Identify which cell holds the provided text, then report its (X, Y) central coordinate. 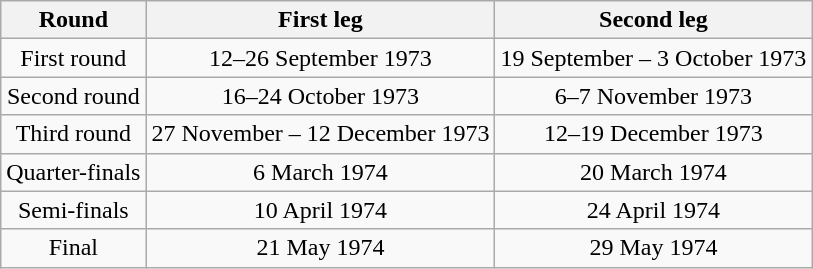
29 May 1974 (654, 248)
24 April 1974 (654, 210)
12–19 December 1973 (654, 134)
Quarter-finals (74, 172)
6–7 November 1973 (654, 96)
First leg (320, 20)
Final (74, 248)
20 March 1974 (654, 172)
10 April 1974 (320, 210)
6 March 1974 (320, 172)
21 May 1974 (320, 248)
19 September – 3 October 1973 (654, 58)
Round (74, 20)
First round (74, 58)
16–24 October 1973 (320, 96)
27 November – 12 December 1973 (320, 134)
12–26 September 1973 (320, 58)
Second leg (654, 20)
Semi-finals (74, 210)
Third round (74, 134)
Second round (74, 96)
